Provide the (X, Y) coordinate of the cell's center where the given text is located.  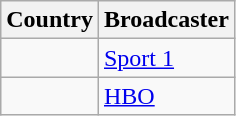
Sport 1 (166, 58)
Broadcaster (166, 20)
HBO (166, 96)
Country (50, 20)
